From the cell containing the given text, extract its center point as [X, Y] coordinate. 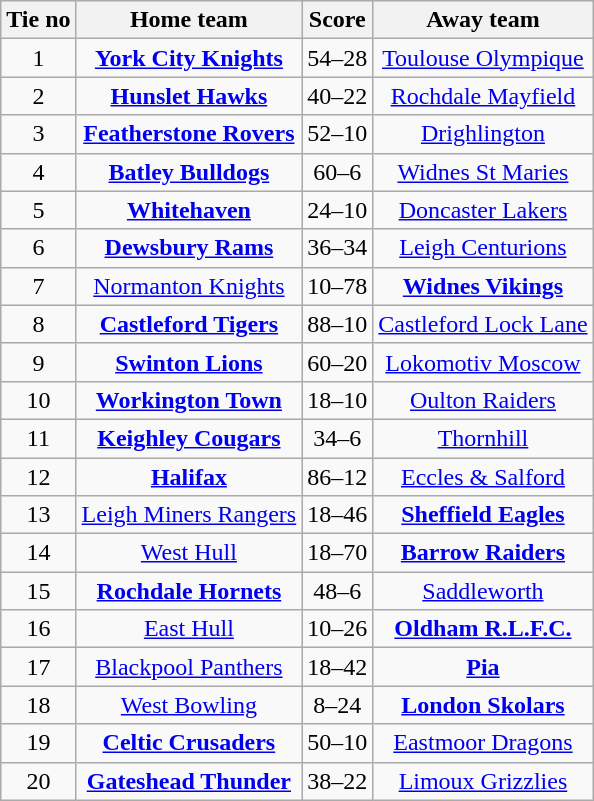
Doncaster Lakers [483, 210]
Saddleworth [483, 591]
East Hull [189, 629]
60–20 [338, 362]
York City Knights [189, 58]
24–10 [338, 210]
Leigh Miners Rangers [189, 515]
Gateshead Thunder [189, 781]
Widnes Vikings [483, 286]
West Hull [189, 553]
52–10 [338, 134]
10–78 [338, 286]
86–12 [338, 477]
54–28 [338, 58]
10–26 [338, 629]
Sheffield Eagles [483, 515]
Hunslet Hawks [189, 96]
Featherstone Rovers [189, 134]
11 [38, 438]
Rochdale Hornets [189, 591]
18–10 [338, 400]
18–70 [338, 553]
18 [38, 705]
Pia [483, 667]
Leigh Centurions [483, 248]
38–22 [338, 781]
88–10 [338, 324]
10 [38, 400]
34–6 [338, 438]
Eastmoor Dragons [483, 743]
17 [38, 667]
4 [38, 172]
8 [38, 324]
18–46 [338, 515]
Rochdale Mayfield [483, 96]
Workington Town [189, 400]
19 [38, 743]
3 [38, 134]
50–10 [338, 743]
Castleford Tigers [189, 324]
Home team [189, 20]
Castleford Lock Lane [483, 324]
Away team [483, 20]
Swinton Lions [189, 362]
2 [38, 96]
Celtic Crusaders [189, 743]
Oulton Raiders [483, 400]
London Skolars [483, 705]
40–22 [338, 96]
Whitehaven [189, 210]
Eccles & Salford [483, 477]
Normanton Knights [189, 286]
Halifax [189, 477]
15 [38, 591]
13 [38, 515]
Batley Bulldogs [189, 172]
West Bowling [189, 705]
Drighlington [483, 134]
8–24 [338, 705]
Widnes St Maries [483, 172]
16 [38, 629]
Barrow Raiders [483, 553]
7 [38, 286]
Dewsbury Rams [189, 248]
Lokomotiv Moscow [483, 362]
Toulouse Olympique [483, 58]
1 [38, 58]
Limoux Grizzlies [483, 781]
5 [38, 210]
14 [38, 553]
12 [38, 477]
Thornhill [483, 438]
20 [38, 781]
Oldham R.L.F.C. [483, 629]
48–6 [338, 591]
6 [38, 248]
Blackpool Panthers [189, 667]
18–42 [338, 667]
Keighley Cougars [189, 438]
Tie no [38, 20]
60–6 [338, 172]
Score [338, 20]
36–34 [338, 248]
9 [38, 362]
